Extract the [x, y] coordinate from the center of the cell holding the provided text.  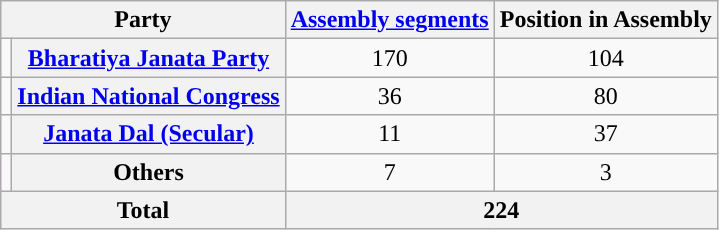
170 [390, 58]
Total [143, 210]
104 [606, 58]
224 [501, 210]
Bharatiya Janata Party [148, 58]
36 [390, 96]
Assembly segments [390, 20]
11 [390, 134]
7 [390, 172]
Others [148, 172]
80 [606, 96]
Party [143, 20]
Janata Dal (Secular) [148, 134]
Indian National Congress [148, 96]
37 [606, 134]
3 [606, 172]
Position in Assembly [606, 20]
